Find where the given text appears and provide that cell's center as [X, Y] coordinate. 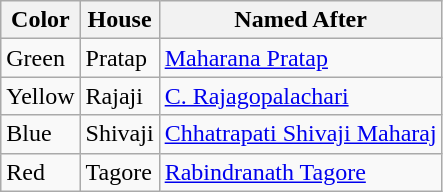
Green [40, 58]
Pratap [120, 58]
Chhatrapati Shivaji Maharaj [300, 134]
Maharana Pratap [300, 58]
Tagore [120, 172]
Red [40, 172]
Yellow [40, 96]
Rajaji [120, 96]
Color [40, 20]
House [120, 20]
Rabindranath Tagore [300, 172]
C. Rajagopalachari [300, 96]
Blue [40, 134]
Named After [300, 20]
Shivaji [120, 134]
